For the text-containing cell, return its midpoint in (X, Y) coordinate format. 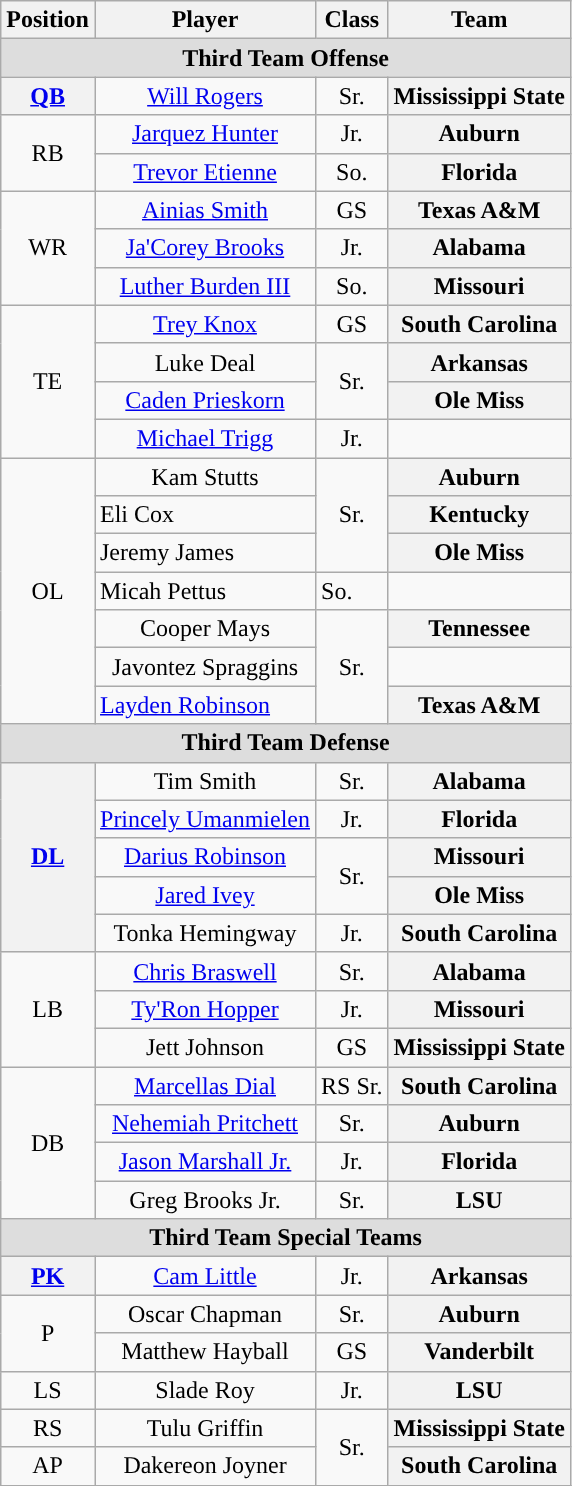
Javontez Spraggins (204, 667)
Nehemiah Pritchett (204, 1124)
Ainias Smith (204, 210)
Luther Burden III (204, 286)
WR (48, 248)
Greg Brooks Jr. (204, 1200)
LS (48, 1390)
Class (352, 20)
Dakereon Joyner (204, 1466)
Matthew Hayball (204, 1352)
Jason Marshall Jr. (204, 1162)
RS (48, 1428)
Tim Smith (204, 781)
Luke Deal (204, 362)
RB (48, 153)
Jett Johnson (204, 1047)
Third Team Offense (286, 58)
Trey Knox (204, 324)
DL (48, 857)
Micah Pettus (204, 591)
LB (48, 1009)
Ty'Ron Hopper (204, 1009)
Tonka Hemingway (204, 933)
Oscar Chapman (204, 1314)
QB (48, 96)
Jarquez Hunter (204, 134)
Player (204, 20)
Position (48, 20)
OL (48, 591)
Chris Braswell (204, 971)
P (48, 1333)
Vanderbilt (479, 1352)
Caden Prieskorn (204, 400)
Cam Little (204, 1276)
Princely Umanmielen (204, 819)
DB (48, 1142)
Michael Trigg (204, 438)
Team (479, 20)
Jared Ivey (204, 895)
RS Sr. (352, 1085)
AP (48, 1466)
Kentucky (479, 515)
Third Team Special Teams (286, 1238)
Tennessee (479, 629)
Layden Robinson (204, 705)
Ja'Corey Brooks (204, 248)
Marcellas Dial (204, 1085)
Tulu Griffin (204, 1428)
PK (48, 1276)
Slade Roy (204, 1390)
TE (48, 381)
Eli Cox (204, 515)
Will Rogers (204, 96)
Trevor Etienne (204, 172)
Darius Robinson (204, 857)
Jeremy James (204, 553)
Third Team Defense (286, 743)
Cooper Mays (204, 629)
Kam Stutts (204, 477)
